Extract the [X, Y] coordinate from the center of the cell holding the provided text.  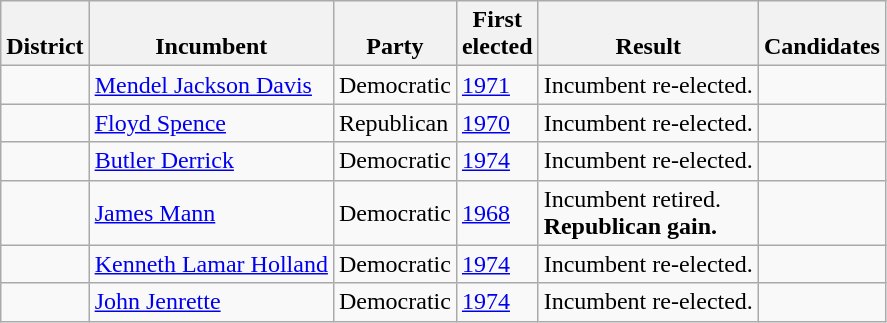
Floyd Spence [211, 123]
District [45, 34]
Incumbent retired.Republican gain. [648, 212]
1970 [497, 123]
Butler Derrick [211, 161]
Republican [394, 123]
Result [648, 34]
Party [394, 34]
James Mann [211, 212]
Firstelected [497, 34]
John Jenrette [211, 302]
Candidates [822, 34]
1968 [497, 212]
1971 [497, 85]
Incumbent [211, 34]
Kenneth Lamar Holland [211, 264]
Mendel Jackson Davis [211, 85]
